Provide the (X, Y) coordinate of the cell's center where the given text is located.  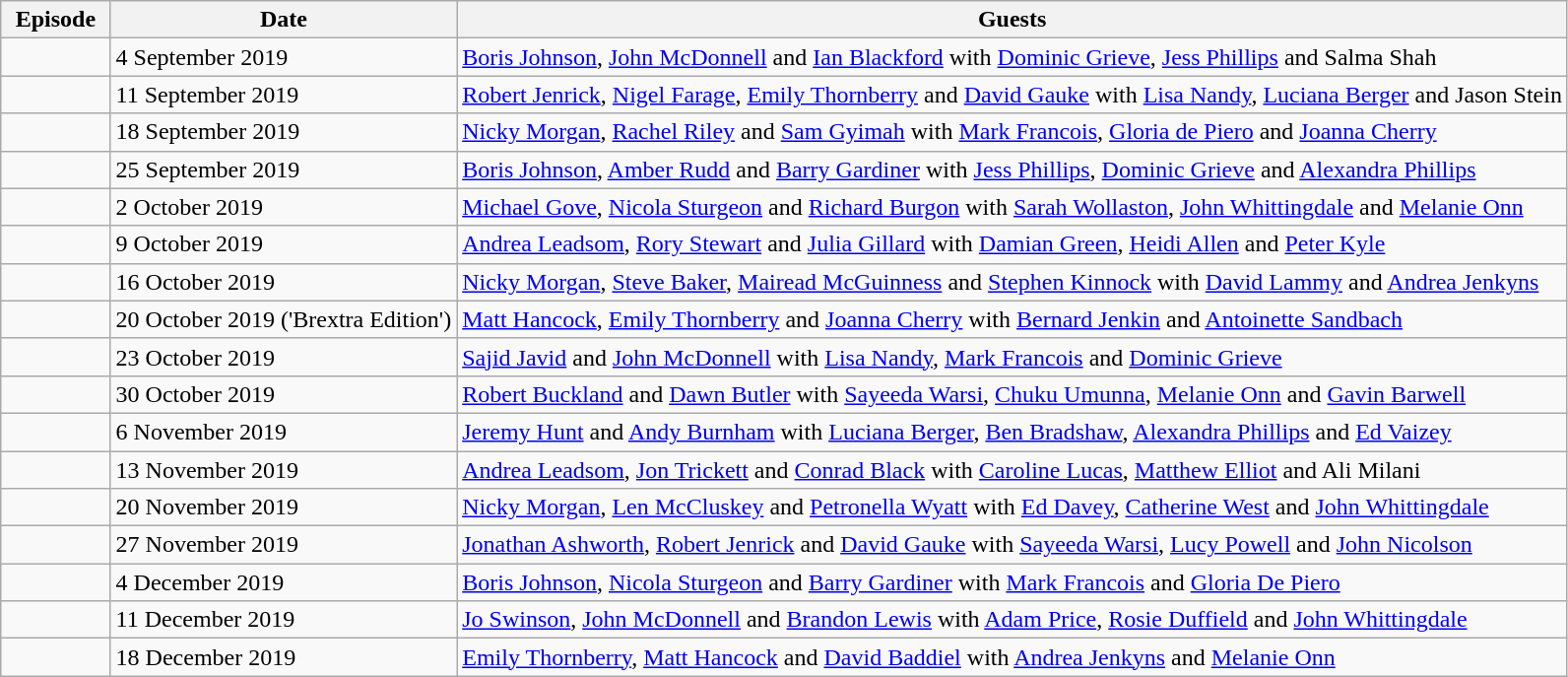
18 September 2019 (284, 132)
Boris Johnson, John McDonnell and Ian Blackford with Dominic Grieve, Jess Phillips and Salma Shah (1013, 57)
6 November 2019 (284, 432)
13 November 2019 (284, 470)
Matt Hancock, Emily Thornberry and Joanna Cherry with Bernard Jenkin and Antoinette Sandbach (1013, 319)
11 September 2019 (284, 95)
Andrea Leadsom, Jon Trickett and Conrad Black with Caroline Lucas, Matthew Elliot and Ali Milani (1013, 470)
25 September 2019 (284, 169)
30 October 2019 (284, 394)
Nicky Morgan, Steve Baker, Mairead McGuinness and Stephen Kinnock with David Lammy and Andrea Jenkyns (1013, 282)
11 December 2019 (284, 620)
Boris Johnson, Amber Rudd and Barry Gardiner with Jess Phillips, Dominic Grieve and Alexandra Phillips (1013, 169)
Guests (1013, 20)
4 December 2019 (284, 582)
Michael Gove, Nicola Sturgeon and Richard Burgon with Sarah Wollaston, John Whittingdale and Melanie Onn (1013, 207)
Jonathan Ashworth, Robert Jenrick and David Gauke with Sayeeda Warsi, Lucy Powell and John Nicolson (1013, 545)
Jo Swinson, John McDonnell and Brandon Lewis with Adam Price, Rosie Duffield and John Whittingdale (1013, 620)
Andrea Leadsom, Rory Stewart and Julia Gillard with Damian Green, Heidi Allen and Peter Kyle (1013, 244)
Sajid Javid and John McDonnell with Lisa Nandy, Mark Francois and Dominic Grieve (1013, 357)
20 November 2019 (284, 508)
Episode (55, 20)
Robert Jenrick, Nigel Farage, Emily Thornberry and David Gauke with Lisa Nandy, Luciana Berger and Jason Stein (1013, 95)
4 September 2019 (284, 57)
Robert Buckland and Dawn Butler with Sayeeda Warsi, Chuku Umunna, Melanie Onn and Gavin Barwell (1013, 394)
Boris Johnson, Nicola Sturgeon and Barry Gardiner with Mark Francois and Gloria De Piero (1013, 582)
20 October 2019 ('Brextra Edition') (284, 319)
Nicky Morgan, Len McCluskey and Petronella Wyatt with Ed Davey, Catherine West and John Whittingdale (1013, 508)
Date (284, 20)
Nicky Morgan, Rachel Riley and Sam Gyimah with Mark Francois, Gloria de Piero and Joanna Cherry (1013, 132)
Jeremy Hunt and Andy Burnham with Luciana Berger, Ben Bradshaw, Alexandra Phillips and Ed Vaizey (1013, 432)
23 October 2019 (284, 357)
27 November 2019 (284, 545)
18 December 2019 (284, 657)
16 October 2019 (284, 282)
2 October 2019 (284, 207)
9 October 2019 (284, 244)
Emily Thornberry, Matt Hancock and David Baddiel with Andrea Jenkyns and Melanie Onn (1013, 657)
